Locate the cell with the specified text and output its (X, Y) center coordinate. 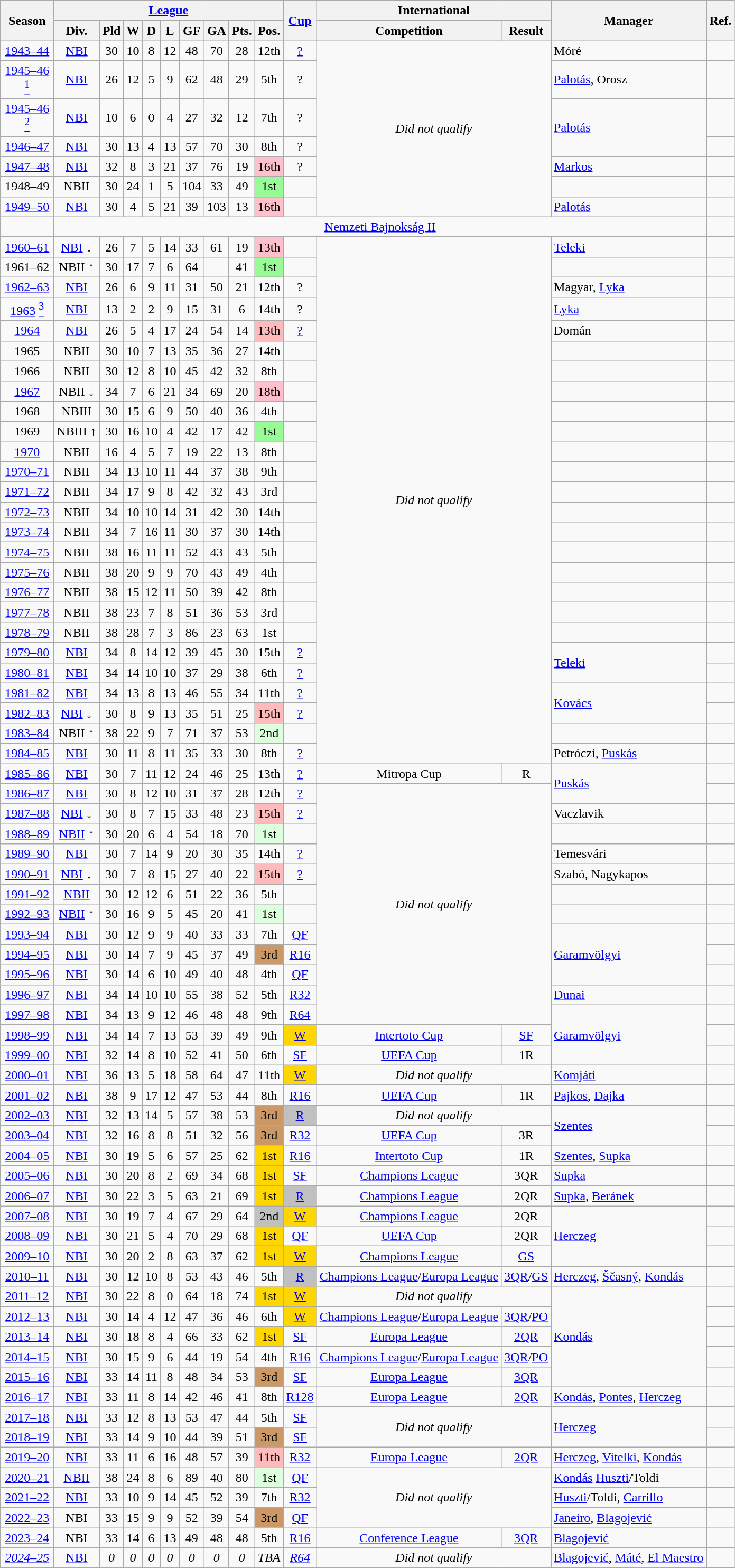
Pos. (269, 31)
1980–81 (27, 673)
Nemzeti Bajnokság II (380, 227)
1996–97 (27, 995)
Komjáti (629, 1075)
1968 (27, 411)
1967 (27, 391)
1983–84 (27, 733)
1976–77 (27, 592)
R128 (300, 1397)
International (433, 11)
1961–62 (27, 267)
2009–10 (27, 1256)
1971–72 (27, 492)
1991–92 (27, 894)
Puskás (629, 783)
GF (191, 31)
89 (191, 1478)
1970–71 (27, 472)
1994–95 (27, 954)
1990–91 (27, 874)
2019–20 (27, 1458)
Szentes (629, 1126)
Kondás Huszti/Toldi (629, 1478)
Blagojević (629, 1538)
Dunai (629, 995)
1947–48 (27, 166)
2020–21 (27, 1478)
Blagojević, Máté, El Maestro (629, 1558)
71 (191, 733)
Markos (629, 166)
1999–00 (27, 1055)
1949–50 (27, 207)
Pajkos, Dajka (629, 1095)
Kondás, Pontes, Herczeg (629, 1397)
80 (242, 1478)
2001–02 (27, 1095)
1989–90 (27, 854)
2022–23 (27, 1518)
L (170, 31)
2000–01 (27, 1075)
1945–46 2 (27, 117)
Result (526, 31)
1975–76 (27, 572)
1969 (27, 431)
1984–85 (27, 753)
Div. (77, 31)
1972–73 (27, 512)
2016–17 (27, 1397)
74 (242, 1296)
56 (242, 1136)
1946–47 (27, 146)
66 (191, 1337)
2002–03 (27, 1116)
18th (269, 391)
1981–82 (27, 693)
1995–96 (27, 975)
1987–88 (27, 814)
58 (191, 1075)
Kondás (629, 1337)
Supka, Beránek (629, 1196)
2017–18 (27, 1417)
Cup (300, 21)
2003–04 (27, 1136)
2004–05 (27, 1156)
1963 3 (27, 310)
Supka (629, 1176)
1997–98 (27, 1015)
1977–78 (27, 613)
Conference League (409, 1538)
104 (191, 187)
2015–16 (27, 1377)
76 (217, 166)
Domán (629, 331)
Ref. (721, 21)
Vaczlavik (629, 814)
1962–63 (27, 287)
Huszti/Toldi, Carrillo (629, 1498)
Magyar, Lyka (629, 287)
Palotás, Orosz (629, 80)
GS (526, 1256)
1982–83 (27, 713)
Herczeg, Vitelki, Kondás (629, 1458)
3R (526, 1136)
2012–13 (27, 1316)
Pts. (242, 31)
Season (27, 21)
Pld (111, 31)
103 (217, 207)
GA (217, 31)
1988–89 (27, 834)
2006–07 (27, 1196)
61 (217, 247)
NBII ↓ (77, 391)
1965 (27, 351)
1998–99 (27, 1035)
2023–24 (27, 1538)
1945–46 1 (27, 80)
1979–80 (27, 653)
Kovács (629, 703)
1974–75 (27, 552)
1943–44 (27, 51)
1966 (27, 371)
1948–49 (27, 187)
67 (191, 1216)
NBIII (77, 411)
1964 (27, 331)
2011–12 (27, 1296)
3QR/GS (526, 1276)
1985–86 (27, 773)
Móré (629, 51)
86 (191, 633)
1973–74 (27, 532)
TBA (269, 1558)
Szabó, Nagykapos (629, 874)
1 (151, 187)
Mitropa Cup (409, 773)
2013–14 (27, 1337)
2018–19 (27, 1437)
Petróczi, Puskás (629, 753)
1992–93 (27, 914)
1986–87 (27, 794)
1993–94 (27, 934)
Lyka (629, 310)
2007–08 (27, 1216)
2014–15 (27, 1357)
1960–61 (27, 247)
Temesvári (629, 854)
1970 (27, 451)
Szentes, Supka (629, 1156)
Herczeg, Ščasný, Kondás (629, 1276)
2010–11 (27, 1276)
League (169, 11)
Janeiro, Blagojević (629, 1518)
1978–79 (27, 633)
2005–06 (27, 1176)
2008–09 (27, 1236)
Manager (629, 21)
D (151, 31)
2021–22 (27, 1498)
2024–25 (27, 1558)
NBIII ↑ (77, 431)
Competition (409, 31)
